From the cell containing the given text, extract its center point as (X, Y) coordinate. 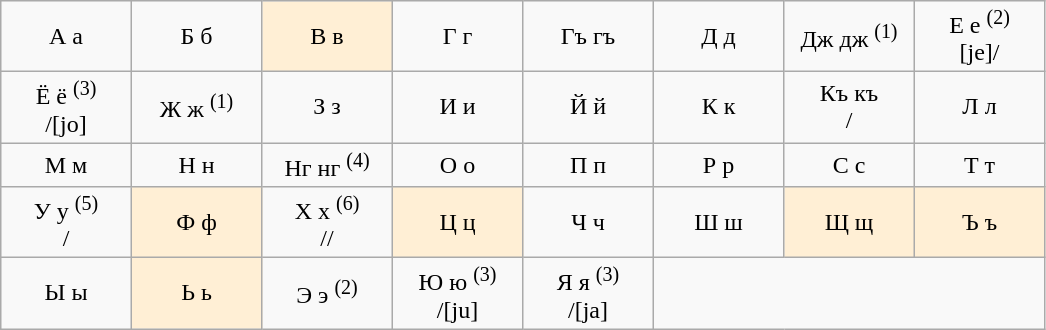
Ё ё (3) /[jo] (66, 108)
Г г (457, 36)
Д д (718, 36)
Ы ы (66, 294)
Н н (196, 165)
Я я (3) /[ja] (588, 294)
Ж ж (1) (196, 108)
З з (327, 108)
М м (66, 165)
Щ щ (849, 222)
К к (718, 108)
И и (457, 108)
Т т (979, 165)
Къ къ / (849, 108)
Нг нг (4) (327, 165)
Х х (6) // (327, 222)
Й й (588, 108)
Е е (2) [je]/ (979, 36)
Ю ю (3) /[ju] (457, 294)
Э э (2) (327, 294)
Ъ ъ (979, 222)
У у (5) / (66, 222)
Ф ф (196, 222)
Ц ц (457, 222)
С с (849, 165)
О о (457, 165)
В в (327, 36)
Ь ь (196, 294)
А а (66, 36)
П п (588, 165)
Р р (718, 165)
Б б (196, 36)
Ч ч (588, 222)
Ш ш (718, 222)
Гъ гъ (588, 36)
Л л (979, 108)
Дж дж (1) (849, 36)
